Return (x, y) of the center of cell containing provided text 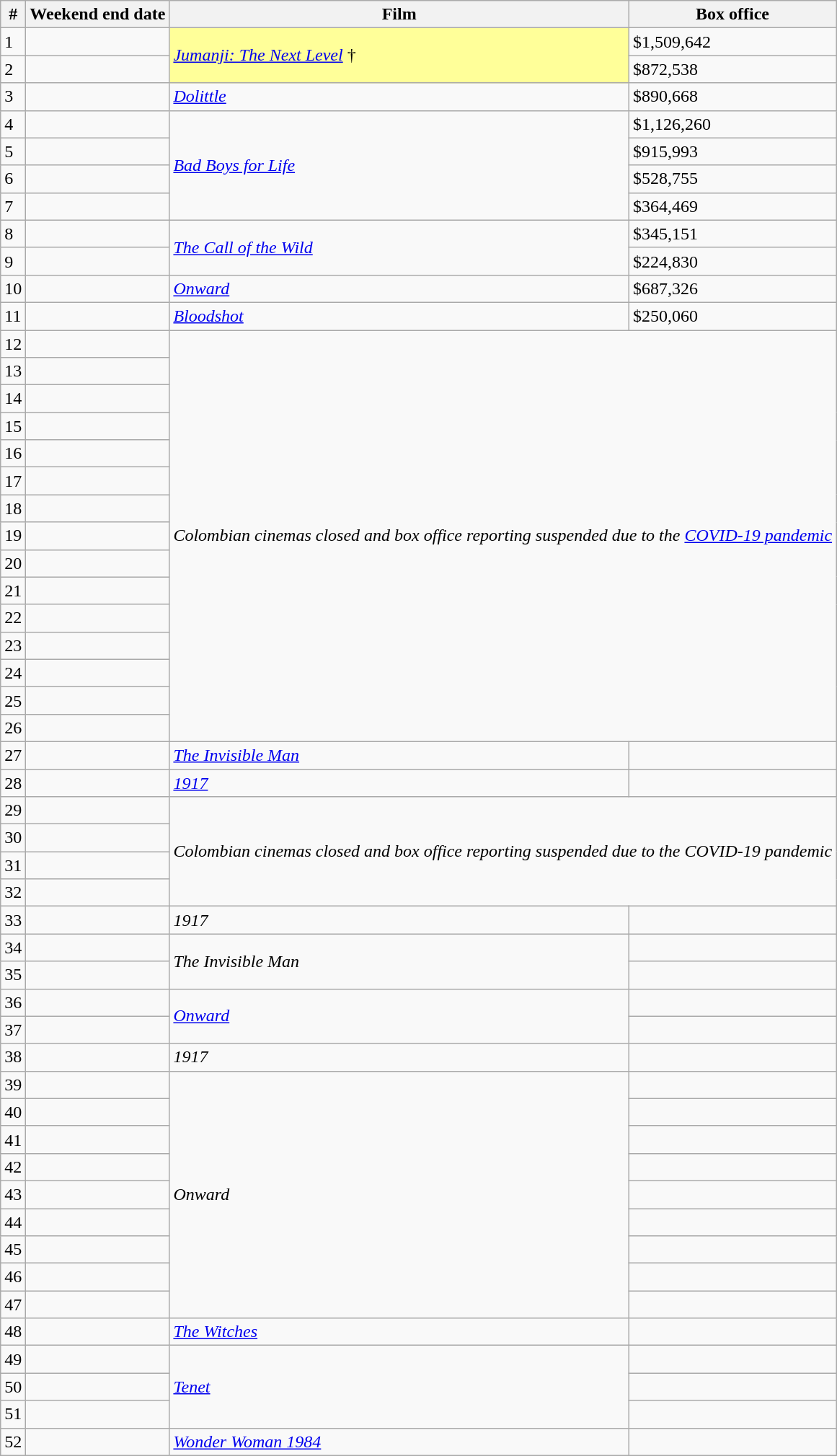
Tenet (399, 1387)
$915,993 (732, 151)
22 (13, 618)
6 (13, 179)
43 (13, 1194)
33 (13, 920)
$345,151 (732, 234)
31 (13, 865)
35 (13, 975)
48 (13, 1332)
37 (13, 1030)
20 (13, 563)
24 (13, 673)
$872,538 (732, 69)
38 (13, 1057)
14 (13, 399)
Dolittle (399, 97)
$528,755 (732, 179)
45 (13, 1250)
The Call of the Wild (399, 247)
50 (13, 1387)
44 (13, 1222)
40 (13, 1112)
5 (13, 151)
Bloodshot (399, 316)
Weekend end date (98, 14)
29 (13, 811)
41 (13, 1139)
30 (13, 838)
16 (13, 454)
15 (13, 426)
18 (13, 508)
46 (13, 1277)
49 (13, 1359)
$250,060 (732, 316)
Bad Boys for Life (399, 165)
34 (13, 948)
51 (13, 1414)
Film (399, 14)
4 (13, 124)
52 (13, 1442)
2 (13, 69)
23 (13, 645)
$1,126,260 (732, 124)
Box office (732, 14)
8 (13, 234)
11 (13, 316)
$890,668 (732, 97)
7 (13, 206)
39 (13, 1085)
12 (13, 344)
3 (13, 97)
17 (13, 481)
Jumanji: The Next Level † (399, 56)
$224,830 (732, 261)
26 (13, 728)
27 (13, 755)
21 (13, 591)
10 (13, 288)
19 (13, 536)
28 (13, 782)
42 (13, 1167)
32 (13, 893)
1 (13, 42)
9 (13, 261)
$364,469 (732, 206)
$687,326 (732, 288)
36 (13, 1002)
# (13, 14)
13 (13, 371)
$1,509,642 (732, 42)
25 (13, 700)
Wonder Woman 1984 (399, 1442)
The Witches (399, 1332)
47 (13, 1305)
